Pinpoint the cell where the given text exists, returning its [x, y] midpoint coordinate. 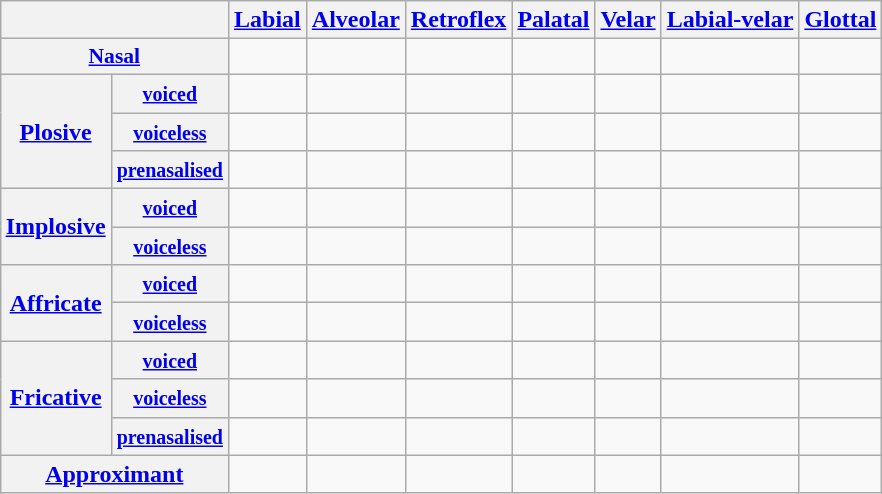
Approximant [114, 474]
Labial-velar [730, 20]
Nasal [114, 57]
Plosive [56, 131]
Implosive [56, 227]
Retroflex [458, 20]
Fricative [56, 398]
Glottal [840, 20]
Affricate [56, 303]
Labial [268, 20]
Alveolar [356, 20]
Velar [628, 20]
Palatal [554, 20]
